Scan for the cell matching the given text and deliver its [x, y] coordinate at center. 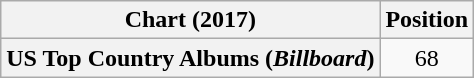
Position [427, 20]
68 [427, 58]
US Top Country Albums (Billboard) [190, 58]
Chart (2017) [190, 20]
